Return [x, y] of the center of cell containing provided text 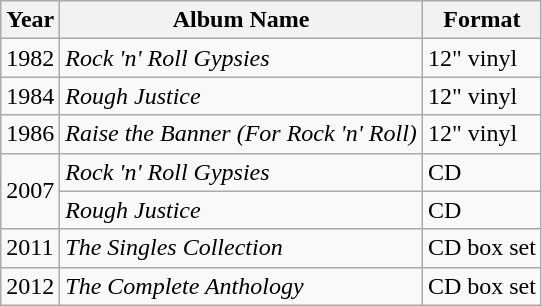
2011 [30, 248]
2012 [30, 286]
1984 [30, 96]
2007 [30, 191]
1986 [30, 134]
The Complete Anthology [242, 286]
1982 [30, 58]
Album Name [242, 20]
Year [30, 20]
The Singles Collection [242, 248]
Raise the Banner (For Rock 'n' Roll) [242, 134]
Format [482, 20]
